Determine the [x, y] coordinate at the center of the cell enclosing the given text.  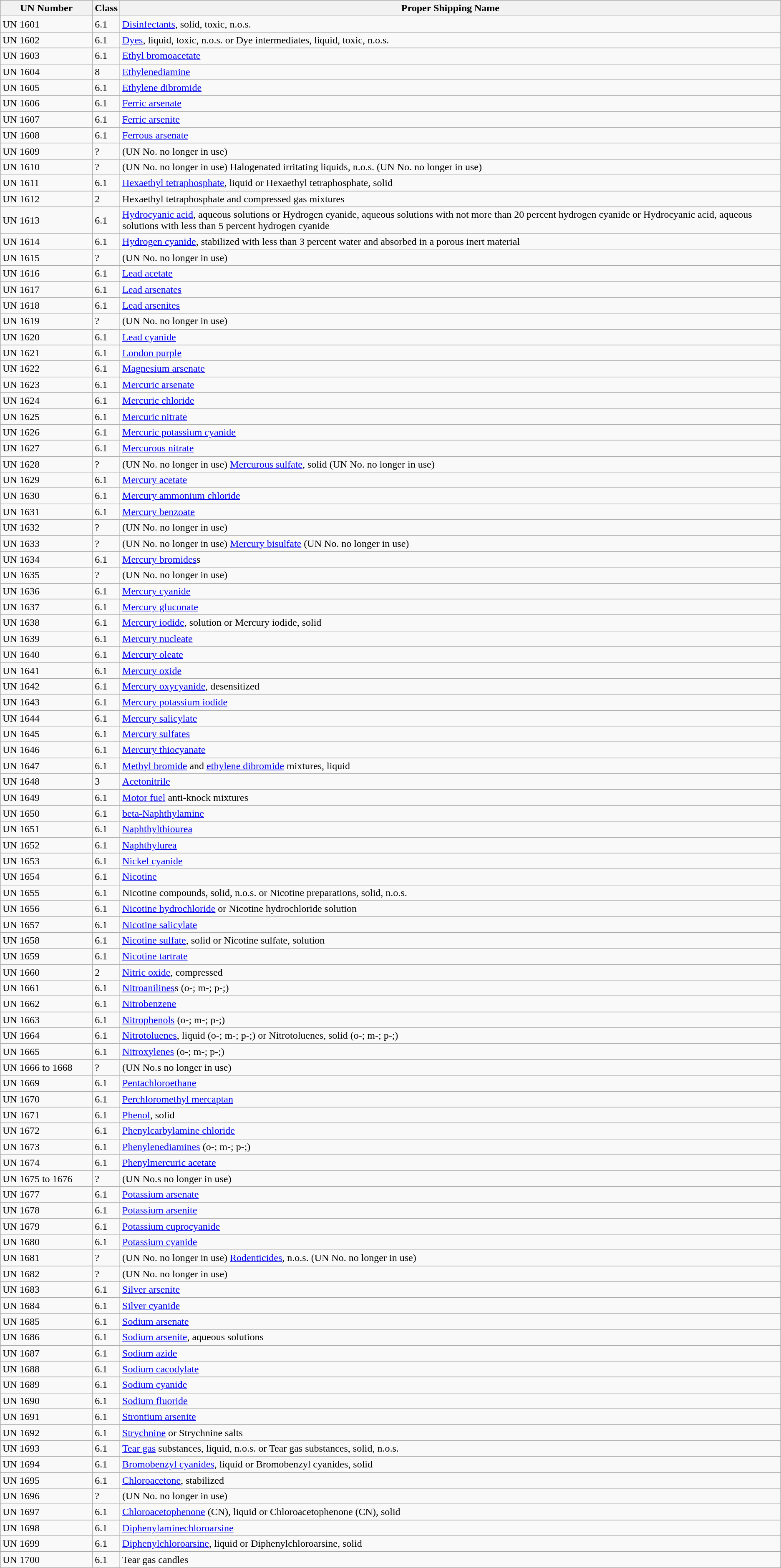
Nitrobenzene [451, 1004]
UN 1631 [47, 512]
UN 1695 [47, 1480]
UN 1697 [47, 1512]
Disinfectants, solid, toxic, n.o.s. [451, 24]
UN 1612 [47, 199]
Mercury salicylate [451, 718]
UN 1632 [47, 528]
UN 1651 [47, 829]
UN 1654 [47, 877]
UN 1664 [47, 1036]
UN 1663 [47, 1020]
(UN No. no longer in use) Rodenticides, n.o.s. (UN No. no longer in use) [451, 1258]
Nitroxylenes (o-; m-; p-;) [451, 1052]
(UN No. no longer in use) Mercury bisulfate (UN No. no longer in use) [451, 544]
UN 1613 [47, 220]
Potassium cyanide [451, 1242]
Naphthylthiourea [451, 829]
Mercury acetate [451, 480]
Phenylmercuric acetate [451, 1163]
UN 1627 [47, 448]
UN 1656 [47, 909]
UN Number [47, 8]
Nickel cyanide [451, 861]
UN 1665 [47, 1052]
Mercury oxycyanide, desensitized [451, 686]
London purple [451, 353]
UN 1691 [47, 1417]
UN 1655 [47, 893]
UN 1681 [47, 1258]
UN 1648 [47, 782]
Class [106, 8]
Mercury benzoate [451, 512]
UN 1690 [47, 1401]
(UN No. no longer in use) Mercurous sulfate, solid (UN No. no longer in use) [451, 464]
Nicotine hydrochloride or Nicotine hydrochloride solution [451, 909]
Lead arsenites [451, 305]
UN 1626 [47, 432]
UN 1688 [47, 1369]
UN 1603 [47, 56]
Mercury cyanide [451, 591]
Mercurous nitrate [451, 448]
Acetonitrile [451, 782]
Nitric oxide, compressed [451, 972]
Sodium arsenite, aqueous solutions [451, 1337]
UN 1640 [47, 654]
UN 1630 [47, 496]
UN 1672 [47, 1131]
Sodium arsenate [451, 1321]
UN 1639 [47, 639]
UN 1657 [47, 924]
UN 1692 [47, 1432]
Sodium azide [451, 1353]
Silver arsenite [451, 1290]
Potassium arsenite [451, 1210]
UN 1700 [47, 1560]
Dyes, liquid, toxic, n.o.s. or Dye intermediates, liquid, toxic, n.o.s. [451, 40]
Nitroaniliness (o-; m-; p-;) [451, 988]
UN 1696 [47, 1496]
Lead acetate [451, 274]
Mercury ammonium chloride [451, 496]
Perchloromethyl mercaptan [451, 1099]
Nicotine salicylate [451, 924]
Hydrogen cyanide, stabilized with less than 3 percent water and absorbed in a porous inert material [451, 242]
3 [106, 782]
UN 1623 [47, 385]
UN 1616 [47, 274]
UN 1645 [47, 734]
Sodium cyanide [451, 1385]
UN 1606 [47, 103]
8 [106, 72]
UN 1609 [47, 151]
UN 1659 [47, 956]
UN 1698 [47, 1528]
Lead arsenates [451, 289]
Phenylenediamines (o-; m-; p-;) [451, 1147]
UN 1618 [47, 305]
(UN No. no longer in use) Halogenated irritating liquids, n.o.s. (UN No. no longer in use) [451, 167]
UN 1620 [47, 337]
UN 1635 [47, 575]
Lead cyanide [451, 337]
UN 1621 [47, 353]
UN 1617 [47, 289]
Strychnine or Strychnine salts [451, 1432]
UN 1680 [47, 1242]
UN 1684 [47, 1306]
Mercury nucleate [451, 639]
UN 1682 [47, 1274]
UN 1634 [47, 559]
Tear gas substances, liquid, n.o.s. or Tear gas substances, solid, n.o.s. [451, 1448]
Hexaethyl tetraphosphate, liquid or Hexaethyl tetraphosphate, solid [451, 183]
Sodium fluoride [451, 1401]
UN 1625 [47, 416]
Methyl bromide and ethylene dibromide mixtures, liquid [451, 766]
UN 1674 [47, 1163]
Potassium cuprocyanide [451, 1226]
UN 1673 [47, 1147]
UN 1610 [47, 167]
UN 1671 [47, 1115]
UN 1670 [47, 1099]
UN 1678 [47, 1210]
Silver cyanide [451, 1306]
Motor fuel anti-knock mixtures [451, 798]
UN 1605 [47, 88]
Mercury thiocyanate [451, 750]
UN 1649 [47, 798]
Mercuric potassium cyanide [451, 432]
Chloroacetone, stabilized [451, 1480]
Nicotine [451, 877]
Mercury oleate [451, 654]
UN 1687 [47, 1353]
UN 1689 [47, 1385]
UN 1685 [47, 1321]
UN 1699 [47, 1544]
UN 1643 [47, 702]
Diphenylaminechloroarsine [451, 1528]
Magnesium arsenate [451, 369]
Ferric arsenate [451, 103]
Phenylcarbylamine chloride [451, 1131]
UN 1611 [47, 183]
UN 1693 [47, 1448]
Ferric arsenite [451, 119]
beta-Naphthylamine [451, 813]
Diphenylchloroarsine, liquid or Diphenylchloroarsine, solid [451, 1544]
Sodium cacodylate [451, 1369]
Phenol, solid [451, 1115]
Mercury oxide [451, 670]
UN 1624 [47, 400]
UN 1646 [47, 750]
UN 1660 [47, 972]
UN 1661 [47, 988]
UN 1686 [47, 1337]
UN 1614 [47, 242]
UN 1607 [47, 119]
UN 1683 [47, 1290]
Hexaethyl tetraphosphate and compressed gas mixtures [451, 199]
UN 1641 [47, 670]
UN 1615 [47, 258]
Proper Shipping Name [451, 8]
Mercury sulfates [451, 734]
UN 1604 [47, 72]
UN 1636 [47, 591]
UN 1644 [47, 718]
Ferrous arsenate [451, 135]
Potassium arsenate [451, 1194]
UN 1619 [47, 321]
UN 1638 [47, 623]
UN 1694 [47, 1464]
UN 1650 [47, 813]
UN 1629 [47, 480]
UN 1622 [47, 369]
Strontium arsenite [451, 1417]
UN 1677 [47, 1194]
UN 1642 [47, 686]
UN 1679 [47, 1226]
Pentachloroethane [451, 1083]
Nitrophenols (o-; m-; p-;) [451, 1020]
UN 1652 [47, 845]
Ethylenediamine [451, 72]
Chloroacetophenone (CN), liquid or Chloroacetophenone (CN), solid [451, 1512]
UN 1666 to 1668 [47, 1067]
Mercury potassium iodide [451, 702]
Mercury gluconate [451, 607]
UN 1658 [47, 940]
UN 1662 [47, 1004]
Naphthylurea [451, 845]
Tear gas candles [451, 1560]
UN 1637 [47, 607]
Ethyl bromoacetate [451, 56]
UN 1653 [47, 861]
Bromobenzyl cyanides, liquid or Bromobenzyl cyanides, solid [451, 1464]
Mercuric chloride [451, 400]
Mercuric arsenate [451, 385]
UN 1633 [47, 544]
UN 1675 to 1676 [47, 1178]
UN 1601 [47, 24]
Mercury iodide, solution or Mercury iodide, solid [451, 623]
UN 1669 [47, 1083]
Nicotine sulfate, solid or Nicotine sulfate, solution [451, 940]
UN 1628 [47, 464]
Nicotine compounds, solid, n.o.s. or Nicotine preparations, solid, n.o.s. [451, 893]
Ethylene dibromide [451, 88]
Mercuric nitrate [451, 416]
UN 1608 [47, 135]
Nicotine tartrate [451, 956]
Mercury bromidess [451, 559]
UN 1647 [47, 766]
UN 1602 [47, 40]
Nitrotoluenes, liquid (o-; m-; p-;) or Nitrotoluenes, solid (o-; m-; p-;) [451, 1036]
